Provide the (x, y) coordinate of the cell's center where the given text is located.  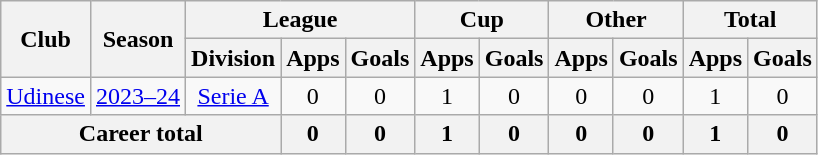
Career total (141, 134)
League (300, 20)
Club (46, 39)
2023–24 (138, 96)
Udinese (46, 96)
Division (234, 58)
Other (616, 20)
Season (138, 39)
Serie A (234, 96)
Total (750, 20)
Cup (482, 20)
